Locate the cell with the specified text and output its [x, y] center coordinate. 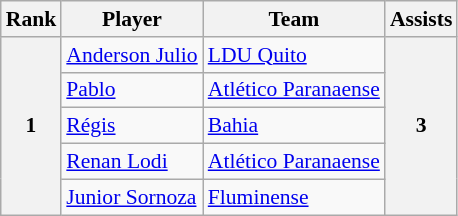
LDU Quito [294, 55]
Bahia [294, 126]
Renan Lodi [132, 162]
3 [422, 126]
Anderson Julio [132, 55]
Junior Sornoza [132, 197]
Team [294, 19]
Player [132, 19]
Assists [422, 19]
Rank [32, 19]
Régis [132, 126]
Fluminense [294, 197]
Pablo [132, 90]
1 [32, 126]
